Return the [x, y] coordinate for the center point of the cell that contains the specified text.  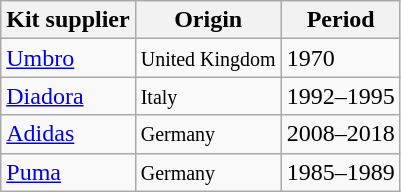
Origin [208, 20]
Adidas [68, 134]
Period [340, 20]
1992–1995 [340, 96]
Puma [68, 172]
Italy [208, 96]
Diadora [68, 96]
1970 [340, 58]
1985–1989 [340, 172]
Kit supplier [68, 20]
2008–2018 [340, 134]
United Kingdom [208, 58]
Umbro [68, 58]
